Return the (x, y) coordinate for the center point of the cell that contains the specified text.  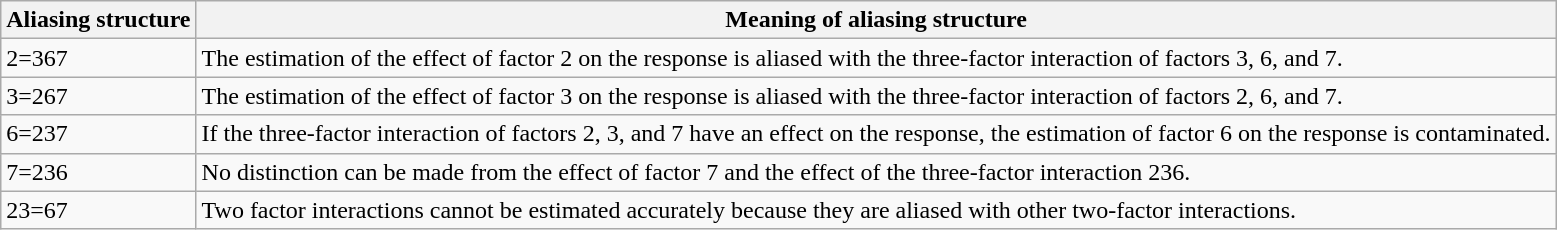
Meaning of aliasing structure (876, 20)
23=67 (98, 210)
The estimation of the effect of factor 2 on the response is aliased with the three-factor interaction of factors 3, 6, and 7. (876, 58)
The estimation of the effect of factor 3 on the response is aliased with the three-factor interaction of factors 2, 6, and 7. (876, 96)
6=237 (98, 134)
2=367 (98, 58)
Two factor interactions cannot be estimated accurately because they are aliased with other two-factor interactions. (876, 210)
3=267 (98, 96)
If the three-factor interaction of factors 2, 3, and 7 have an effect on the response, the estimation of factor 6 on the response is contaminated. (876, 134)
No distinction can be made from the effect of factor 7 and the effect of the three-factor interaction 236. (876, 172)
7=236 (98, 172)
Aliasing structure (98, 20)
